Identify which cell holds the provided text, then report its [X, Y] central coordinate. 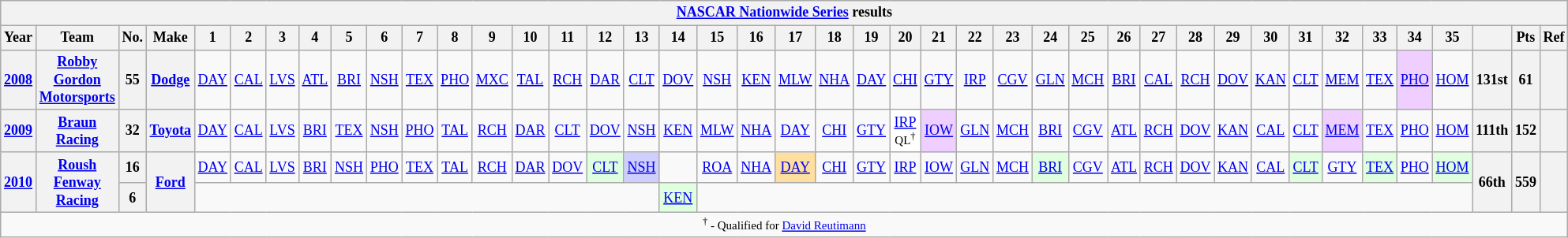
34 [1415, 38]
Braun Racing [77, 131]
17 [796, 38]
22 [975, 38]
2008 [19, 80]
Ford [171, 182]
Roush Fenway Racing [77, 182]
Make [171, 38]
33 [1380, 38]
23 [1013, 38]
4 [315, 38]
29 [1233, 38]
7 [420, 38]
No. [133, 38]
Ref [1554, 38]
55 [133, 80]
28 [1195, 38]
30 [1270, 38]
† - Qualified for David Reutimann [785, 225]
IRPQL† [906, 131]
19 [872, 38]
1 [212, 38]
31 [1306, 38]
5 [349, 38]
Dodge [171, 80]
14 [678, 38]
ROA [717, 167]
15 [717, 38]
2009 [19, 131]
66th [1492, 182]
10 [531, 38]
111th [1492, 131]
20 [906, 38]
3 [283, 38]
25 [1088, 38]
61 [1526, 80]
Year [19, 38]
Robby Gordon Motorsports [77, 80]
Toyota [171, 131]
24 [1050, 38]
35 [1453, 38]
131st [1492, 80]
152 [1526, 131]
11 [568, 38]
13 [641, 38]
27 [1158, 38]
MXC [492, 80]
559 [1526, 182]
18 [835, 38]
Team [77, 38]
26 [1124, 38]
9 [492, 38]
Pts [1526, 38]
21 [939, 38]
2 [248, 38]
2010 [19, 182]
12 [606, 38]
8 [455, 38]
NASCAR Nationwide Series results [785, 13]
